From the cell containing the given text, extract its center point as (X, Y) coordinate. 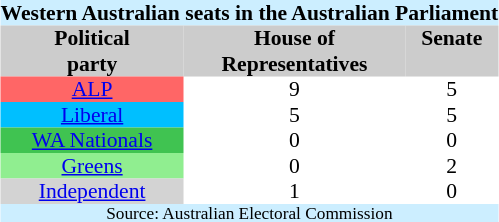
Source: Australian Electoral Commission (250, 213)
Senate (452, 50)
9 (295, 89)
Liberal (92, 115)
Western Australian seats in the Australian Parliament (250, 13)
House ofRepresentatives (295, 50)
1 (295, 191)
WA Nationals (92, 140)
ALP (92, 89)
Independent (92, 191)
Greens (92, 166)
Politicalparty (92, 50)
2 (452, 166)
